Identify which cell holds the provided text, then report its (X, Y) central coordinate. 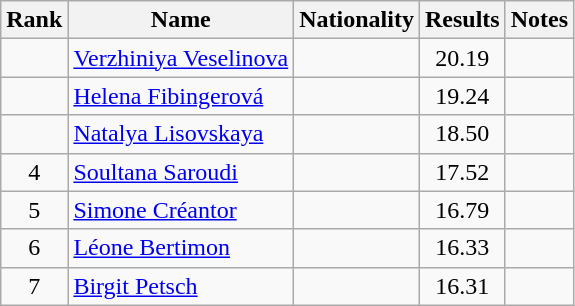
6 (34, 248)
Natalya Lisovskaya (181, 134)
5 (34, 210)
Verzhiniya Veselinova (181, 58)
Results (462, 20)
Soultana Saroudi (181, 172)
Simone Créantor (181, 210)
18.50 (462, 134)
4 (34, 172)
Nationality (357, 20)
16.31 (462, 286)
Léone Bertimon (181, 248)
16.79 (462, 210)
16.33 (462, 248)
7 (34, 286)
20.19 (462, 58)
Name (181, 20)
Birgit Petsch (181, 286)
17.52 (462, 172)
Notes (539, 20)
19.24 (462, 96)
Rank (34, 20)
Helena Fibingerová (181, 96)
